From the cell containing the given text, extract its center point as [x, y] coordinate. 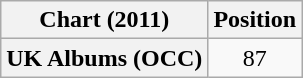
87 [255, 58]
Chart (2011) [104, 20]
UK Albums (OCC) [104, 58]
Position [255, 20]
